Determine the (X, Y) coordinate at the center of the cell enclosing the given text.  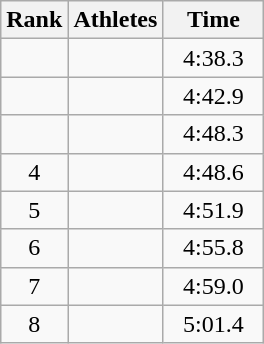
Athletes (116, 20)
4:42.9 (214, 96)
4:59.0 (214, 286)
4:48.6 (214, 172)
4:55.8 (214, 248)
4:51.9 (214, 210)
4:38.3 (214, 58)
6 (34, 248)
5 (34, 210)
4 (34, 172)
7 (34, 286)
4:48.3 (214, 134)
5:01.4 (214, 324)
Rank (34, 20)
8 (34, 324)
Time (214, 20)
